Return the (X, Y) coordinate for the center point of the cell that contains the specified text.  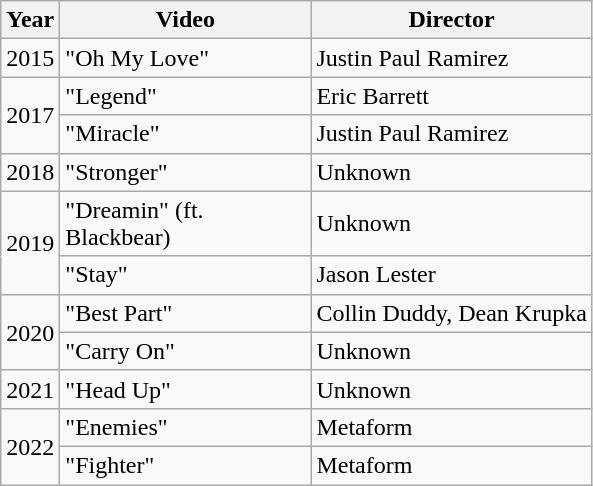
"Oh My Love" (186, 58)
Video (186, 20)
Year (30, 20)
"Carry On" (186, 351)
2019 (30, 242)
2022 (30, 446)
"Miracle" (186, 134)
2020 (30, 332)
"Dreamin" (ft. Blackbear) (186, 224)
2017 (30, 115)
2015 (30, 58)
Collin Duddy, Dean Krupka (452, 313)
"Enemies" (186, 427)
"Best Part" (186, 313)
"Fighter" (186, 465)
Director (452, 20)
2021 (30, 389)
2018 (30, 172)
Eric Barrett (452, 96)
Jason Lester (452, 275)
"Stronger" (186, 172)
"Head Up" (186, 389)
"Legend" (186, 96)
"Stay" (186, 275)
